Scan for the cell matching the given text and deliver its (X, Y) coordinate at center. 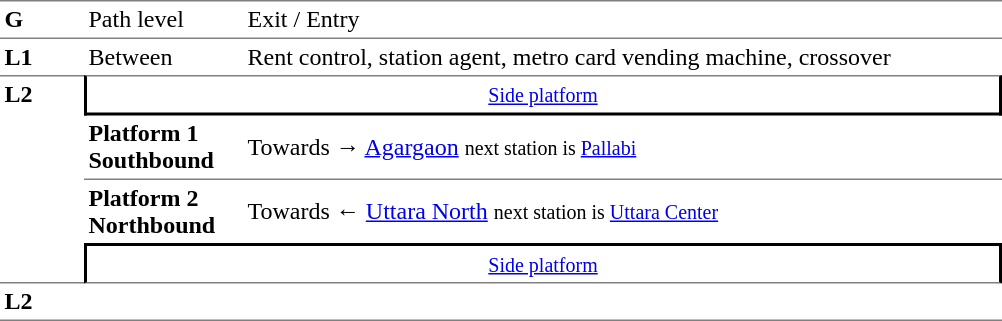
Path level (164, 20)
Between (164, 57)
Exit / Entry (622, 20)
Platform 1Southbound (164, 148)
L1 (42, 57)
Towards → Agargaon next station is Pallabi (622, 148)
Towards ← Uttara North next station is Uttara Center (622, 212)
Platform 2Northbound (164, 212)
G (42, 20)
L2 (42, 179)
Rent control, station agent, metro card vending machine, crossover (622, 57)
